Identify which cell holds the provided text, then report its [X, Y] central coordinate. 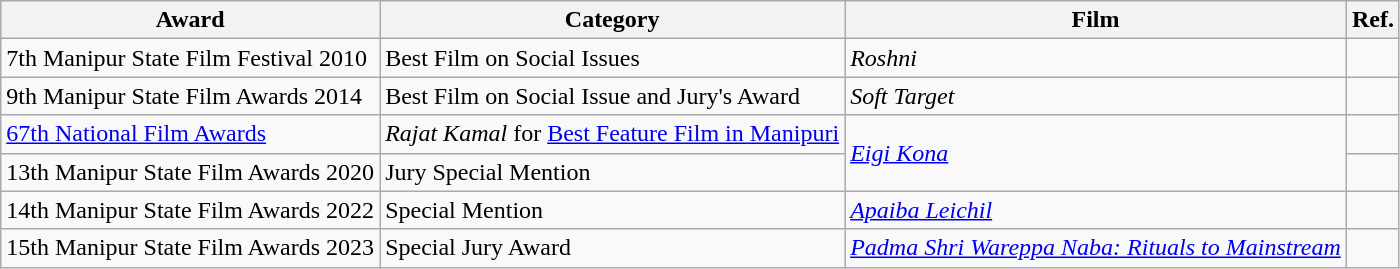
Eigi Kona [1096, 153]
Category [612, 20]
Special Jury Award [612, 248]
15th Manipur State Film Awards 2023 [190, 248]
9th Manipur State Film Awards 2014 [190, 96]
67th National Film Awards [190, 134]
Apaiba Leichil [1096, 210]
Roshni [1096, 58]
Padma Shri Wareppa Naba: Rituals to Mainstream [1096, 248]
Soft Target [1096, 96]
Best Film on Social Issue and Jury's Award [612, 96]
Award [190, 20]
Film [1096, 20]
Ref. [1372, 20]
13th Manipur State Film Awards 2020 [190, 172]
Rajat Kamal for Best Feature Film in Manipuri [612, 134]
Jury Special Mention [612, 172]
Special Mention [612, 210]
14th Manipur State Film Awards 2022 [190, 210]
7th Manipur State Film Festival 2010 [190, 58]
Best Film on Social Issues [612, 58]
